Find where the given text appears and provide that cell's center as [x, y] coordinate. 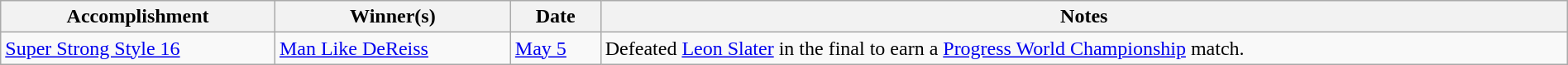
May 5 [556, 48]
Defeated Leon Slater in the final to earn a Progress World Championship match. [1083, 48]
Date [556, 17]
Accomplishment [138, 17]
Super Strong Style 16 [138, 48]
Man Like DeReiss [392, 48]
Winner(s) [392, 17]
Notes [1083, 17]
